Pinpoint the cell where the given text exists, returning its (x, y) midpoint coordinate. 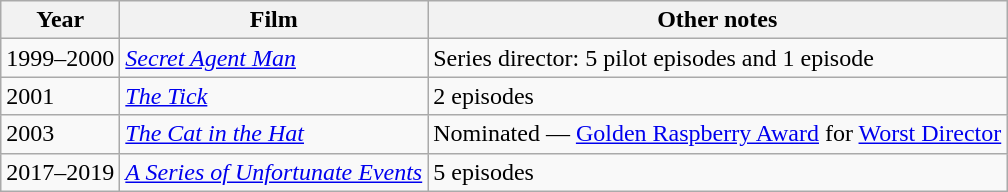
1999–2000 (60, 58)
The Tick (274, 96)
Secret Agent Man (274, 58)
Nominated — Golden Raspberry Award for Worst Director (718, 134)
2001 (60, 96)
2017–2019 (60, 172)
2 episodes (718, 96)
Series director: 5 pilot episodes and 1 episode (718, 58)
A Series of Unfortunate Events (274, 172)
Other notes (718, 20)
5 episodes (718, 172)
Film (274, 20)
The Cat in the Hat (274, 134)
2003 (60, 134)
Year (60, 20)
